Detect which cell encompasses the target text, then output its (X, Y) center coordinate. 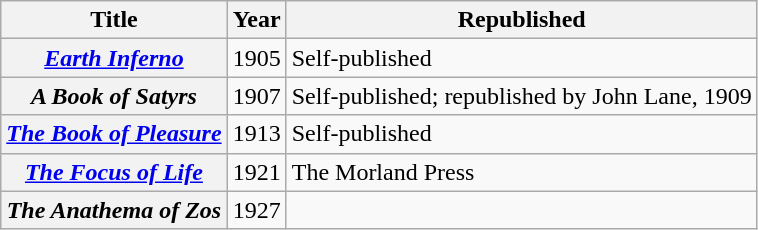
1921 (256, 172)
The Book of Pleasure (114, 134)
1927 (256, 210)
The Focus of Life (114, 172)
1907 (256, 96)
Self-published; republished by John Lane, 1909 (522, 96)
Title (114, 20)
The Anathema of Zos (114, 210)
Earth Inferno (114, 58)
Year (256, 20)
Republished (522, 20)
1905 (256, 58)
A Book of Satyrs (114, 96)
The Morland Press (522, 172)
1913 (256, 134)
